Return [X, Y] of the center of cell containing provided text 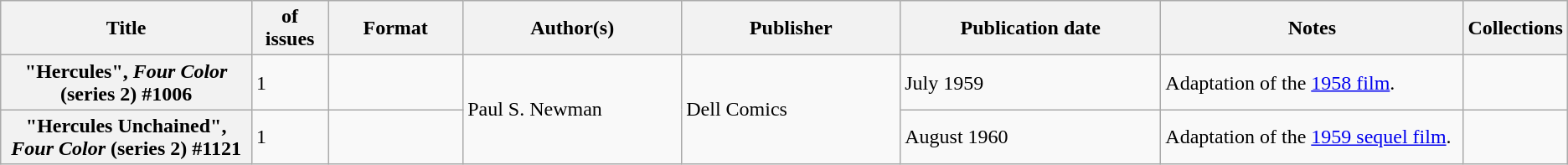
Paul S. Newman [573, 110]
July 1959 [1030, 82]
Author(s) [573, 28]
Adaptation of the 1958 film. [1312, 82]
of issues [290, 28]
"Hercules Unchained", Four Color (series 2) #1121 [126, 137]
August 1960 [1030, 137]
Publication date [1030, 28]
Collections [1515, 28]
Format [395, 28]
Publisher [791, 28]
Notes [1312, 28]
Dell Comics [791, 110]
Adaptation of the 1959 sequel film. [1312, 137]
Title [126, 28]
"Hercules", Four Color (series 2) #1006 [126, 82]
